Identify which cell holds the provided text, then report its (X, Y) central coordinate. 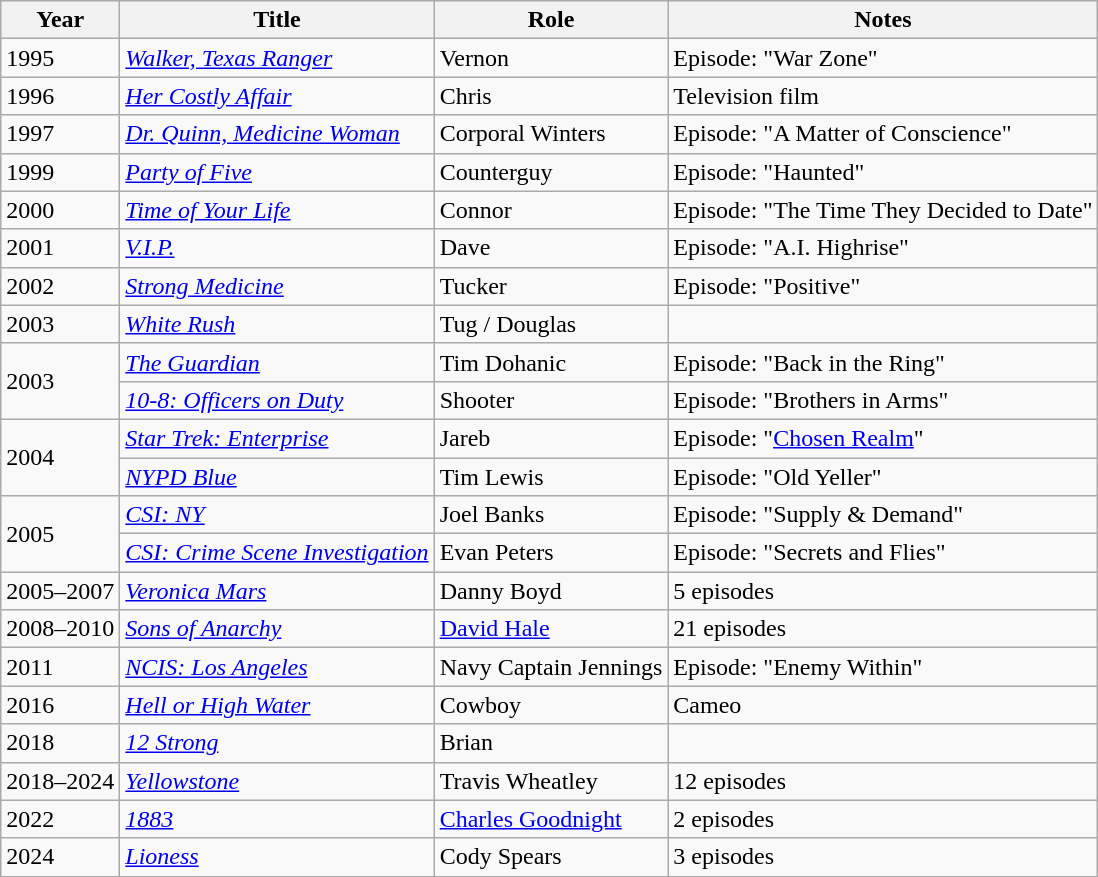
Joel Banks (551, 515)
2000 (60, 210)
Dr. Quinn, Medicine Woman (277, 134)
2011 (60, 667)
2018 (60, 743)
Tim Lewis (551, 477)
Episode: "Supply & Demand" (883, 515)
Yellowstone (277, 781)
1883 (277, 819)
Episode: "Haunted" (883, 172)
1995 (60, 58)
2005 (60, 534)
Jareb (551, 438)
1996 (60, 96)
CSI: Crime Scene Investigation (277, 553)
Television film (883, 96)
Counterguy (551, 172)
Episode: "Chosen Realm" (883, 438)
2005–2007 (60, 591)
Veronica Mars (277, 591)
Tug / Douglas (551, 324)
Strong Medicine (277, 286)
Evan Peters (551, 553)
V.I.P. (277, 248)
Walker, Texas Ranger (277, 58)
Role (551, 20)
Party of Five (277, 172)
2024 (60, 857)
Episode: "Old Yeller" (883, 477)
Episode: "A.I. Highrise" (883, 248)
5 episodes (883, 591)
Sons of Anarchy (277, 629)
Charles Goodnight (551, 819)
NCIS: Los Angeles (277, 667)
Episode: "Positive" (883, 286)
Connor (551, 210)
Corporal Winters (551, 134)
Shooter (551, 400)
Cody Spears (551, 857)
12 Strong (277, 743)
White Rush (277, 324)
2018–2024 (60, 781)
Star Trek: Enterprise (277, 438)
2008–2010 (60, 629)
CSI: NY (277, 515)
Brian (551, 743)
2016 (60, 705)
Tucker (551, 286)
Episode: "A Matter of Conscience" (883, 134)
3 episodes (883, 857)
21 episodes (883, 629)
Episode: "War Zone" (883, 58)
Her Costly Affair (277, 96)
12 episodes (883, 781)
2 episodes (883, 819)
Episode: "Secrets and Flies" (883, 553)
10-8: Officers on Duty (277, 400)
Year (60, 20)
Episode: "Back in the Ring" (883, 362)
Lioness (277, 857)
2022 (60, 819)
Tim Dohanic (551, 362)
David Hale (551, 629)
NYPD Blue (277, 477)
Vernon (551, 58)
Chris (551, 96)
Time of Your Life (277, 210)
Episode: "The Time They Decided to Date" (883, 210)
Episode: "Enemy Within" (883, 667)
Navy Captain Jennings (551, 667)
Hell or High Water (277, 705)
Episode: "Brothers in Arms" (883, 400)
1999 (60, 172)
2001 (60, 248)
Cowboy (551, 705)
Title (277, 20)
Travis Wheatley (551, 781)
Dave (551, 248)
Danny Boyd (551, 591)
The Guardian (277, 362)
1997 (60, 134)
2004 (60, 457)
Cameo (883, 705)
Notes (883, 20)
2002 (60, 286)
